Pinpoint the cell where the given text exists, returning its [x, y] midpoint coordinate. 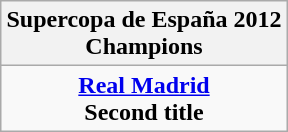
Real Madrid Second title [144, 98]
Supercopa de España 2012 Champions [144, 34]
